Extract the (X, Y) coordinate from the center of the cell holding the provided text.  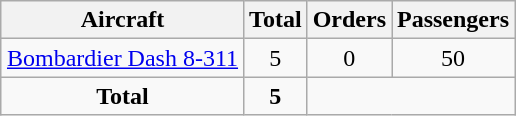
Orders (349, 20)
Bombardier Dash 8-311 (122, 58)
Aircraft (122, 20)
0 (349, 58)
50 (454, 58)
Passengers (454, 20)
